Identify which cell holds the provided text, then report its [X, Y] central coordinate. 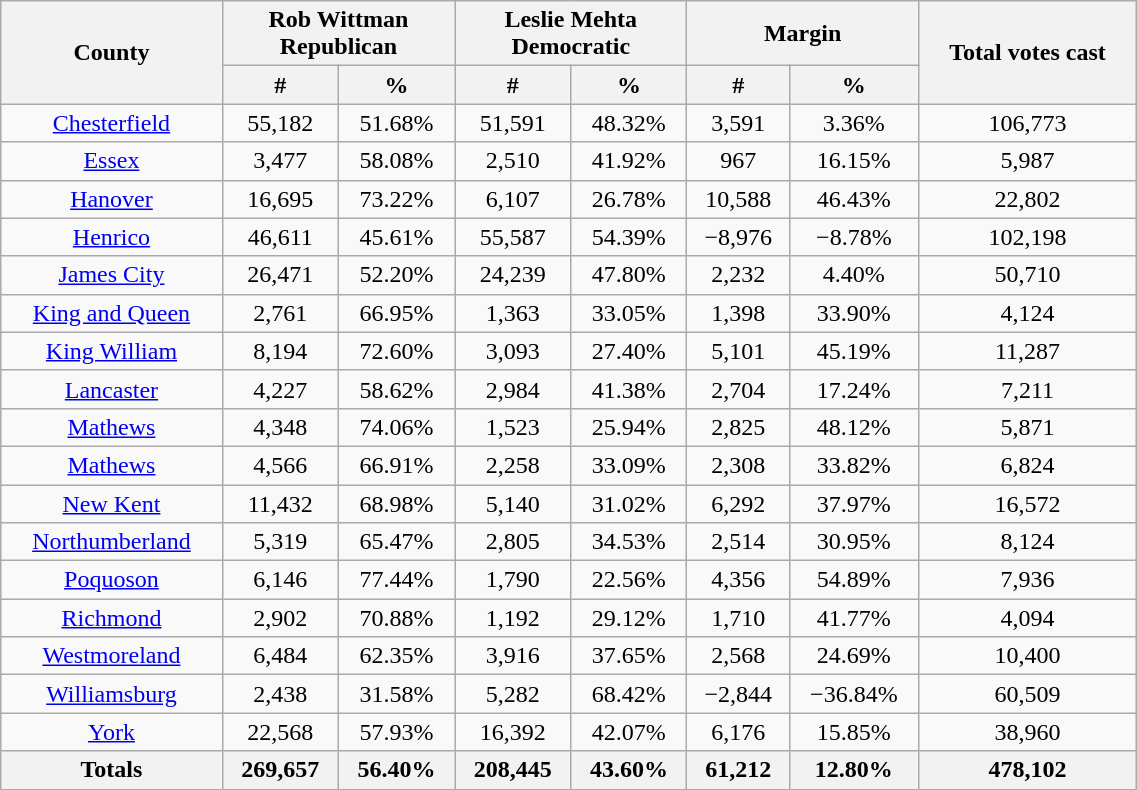
York [112, 732]
46.43% [854, 199]
Northumberland [112, 542]
27.40% [629, 351]
72.60% [396, 351]
11,432 [280, 503]
47.80% [629, 275]
King and Queen [112, 313]
37.97% [854, 503]
22,568 [280, 732]
70.88% [396, 618]
43.60% [629, 770]
26.78% [629, 199]
6,107 [513, 199]
5,319 [280, 542]
5,987 [1028, 161]
1,192 [513, 618]
Totals [112, 770]
66.95% [396, 313]
Williamsburg [112, 694]
33.05% [629, 313]
33.90% [854, 313]
31.58% [396, 694]
4,348 [280, 427]
102,198 [1028, 237]
10,588 [738, 199]
4,227 [280, 389]
24,239 [513, 275]
New Kent [112, 503]
51.68% [396, 123]
Poquoson [112, 580]
73.22% [396, 199]
1,710 [738, 618]
Westmoreland [112, 656]
7,936 [1028, 580]
52.20% [396, 275]
2,258 [513, 465]
Richmond [112, 618]
16,392 [513, 732]
7,211 [1028, 389]
Hanover [112, 199]
Margin [802, 34]
46,611 [280, 237]
6,292 [738, 503]
5,871 [1028, 427]
34.53% [629, 542]
1,523 [513, 427]
208,445 [513, 770]
24.69% [854, 656]
4,356 [738, 580]
55,587 [513, 237]
51,591 [513, 123]
77.44% [396, 580]
6,824 [1028, 465]
45.19% [854, 351]
48.32% [629, 123]
15.85% [854, 732]
3.36% [854, 123]
1,398 [738, 313]
2,438 [280, 694]
4,094 [1028, 618]
3,916 [513, 656]
25.94% [629, 427]
41.38% [629, 389]
Henrico [112, 237]
57.93% [396, 732]
5,282 [513, 694]
2,232 [738, 275]
58.62% [396, 389]
33.82% [854, 465]
42.07% [629, 732]
8,124 [1028, 542]
22.56% [629, 580]
68.42% [629, 694]
41.77% [854, 618]
−8,976 [738, 237]
31.02% [629, 503]
48.12% [854, 427]
3,477 [280, 161]
3,093 [513, 351]
2,902 [280, 618]
68.98% [396, 503]
6,146 [280, 580]
2,704 [738, 389]
6,484 [280, 656]
Rob WittmanRepublican [338, 34]
106,773 [1028, 123]
2,805 [513, 542]
James City [112, 275]
6,176 [738, 732]
22,802 [1028, 199]
38,960 [1028, 732]
Leslie MehtaDemocratic [571, 34]
Chesterfield [112, 123]
2,510 [513, 161]
66.91% [396, 465]
58.08% [396, 161]
Total votes cast [1028, 52]
3,591 [738, 123]
54.89% [854, 580]
4,124 [1028, 313]
2,984 [513, 389]
5,101 [738, 351]
1,363 [513, 313]
10,400 [1028, 656]
55,182 [280, 123]
16,572 [1028, 503]
2,568 [738, 656]
61,212 [738, 770]
30.95% [854, 542]
Lancaster [112, 389]
2,825 [738, 427]
967 [738, 161]
4,566 [280, 465]
Essex [112, 161]
33.09% [629, 465]
King William [112, 351]
41.92% [629, 161]
62.35% [396, 656]
2,761 [280, 313]
8,194 [280, 351]
45.61% [396, 237]
29.12% [629, 618]
−8.78% [854, 237]
5,140 [513, 503]
54.39% [629, 237]
−36.84% [854, 694]
4.40% [854, 275]
37.65% [629, 656]
11,287 [1028, 351]
17.24% [854, 389]
26,471 [280, 275]
74.06% [396, 427]
65.47% [396, 542]
56.40% [396, 770]
16,695 [280, 199]
60,509 [1028, 694]
50,710 [1028, 275]
16.15% [854, 161]
269,657 [280, 770]
1,790 [513, 580]
2,308 [738, 465]
12.80% [854, 770]
478,102 [1028, 770]
County [112, 52]
2,514 [738, 542]
−2,844 [738, 694]
